Identify which cell holds the provided text, then report its (X, Y) central coordinate. 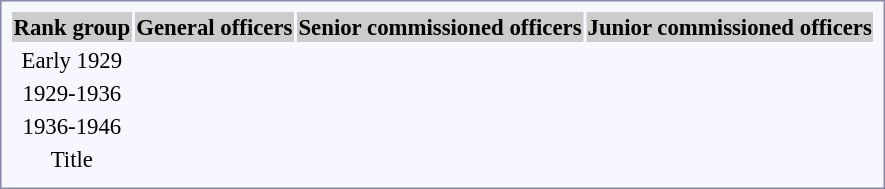
Title (72, 159)
Senior commissioned officers (440, 27)
General officers (214, 27)
1929-1936 (72, 93)
1936-1946 (72, 126)
Junior commissioned officers (730, 27)
Rank group (72, 27)
Early 1929 (72, 60)
